Pinpoint the cell where the given text exists, returning its [x, y] midpoint coordinate. 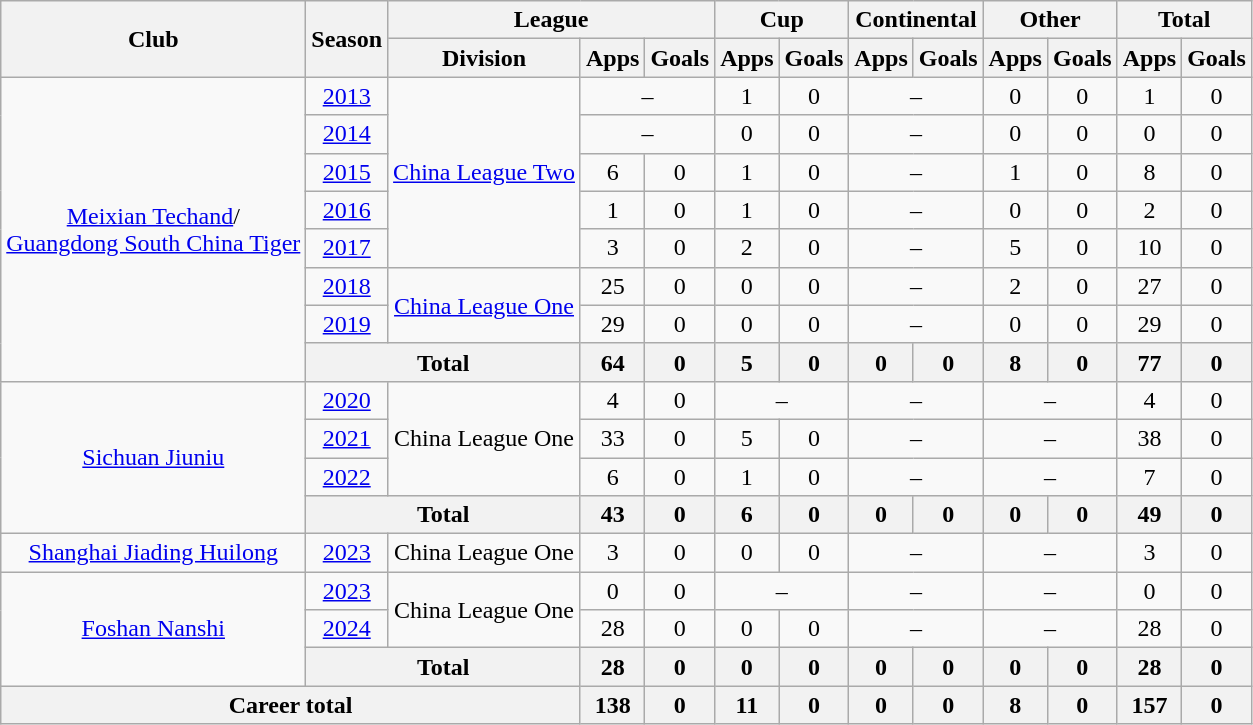
64 [612, 362]
7 [1149, 477]
38 [1149, 438]
2022 [347, 477]
Cup [782, 20]
2018 [347, 286]
2017 [347, 248]
43 [612, 515]
Club [154, 39]
Shanghai Jiading Huilong [154, 553]
Career total [291, 705]
157 [1149, 705]
33 [612, 438]
49 [1149, 515]
2015 [347, 172]
2019 [347, 324]
10 [1149, 248]
2020 [347, 400]
2013 [347, 96]
Continental [916, 20]
77 [1149, 362]
2014 [347, 134]
25 [612, 286]
27 [1149, 286]
Sichuan Jiuniu [154, 457]
Foshan Nanshi [154, 629]
Division [484, 58]
11 [747, 705]
2024 [347, 629]
2016 [347, 210]
Season [347, 39]
Meixian Techand/Guangdong South China Tiger [154, 229]
League [552, 20]
China League Two [484, 172]
2021 [347, 438]
138 [612, 705]
Other [1050, 20]
